Output the [X, Y] coordinate of the center of the cell containing the given text.  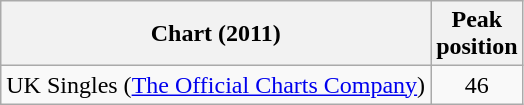
Chart (2011) [216, 34]
Peakposition [477, 34]
46 [477, 85]
UK Singles (The Official Charts Company) [216, 85]
